Return the (x, y) coordinate for the center point of the cell that contains the specified text.  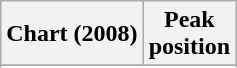
Peakposition (189, 34)
Chart (2008) (72, 34)
